Capture the cell that displays the provided text and extract its [x, y] central coordinate. 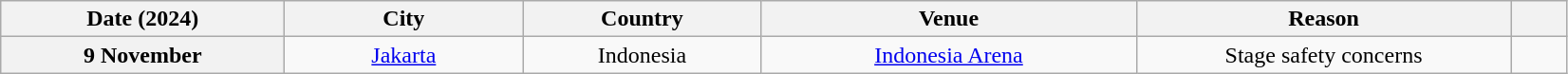
Reason [1323, 19]
Date (2024) [142, 19]
Jakarta [404, 55]
City [404, 19]
Indonesia Arena [949, 55]
Indonesia [642, 55]
Venue [949, 19]
Stage safety concerns [1323, 55]
9 November [142, 55]
Country [642, 19]
